Detect which cell encompasses the target text, then output its [x, y] center coordinate. 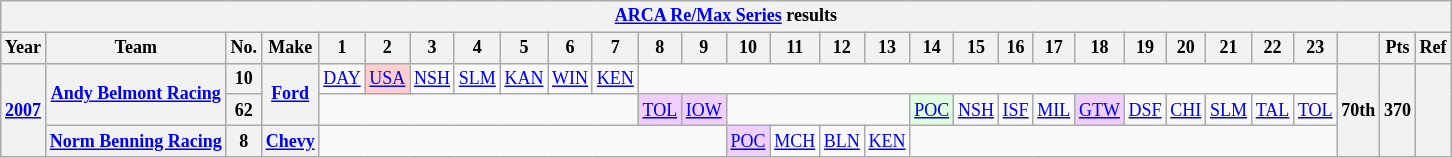
Ref [1433, 48]
23 [1316, 48]
Andy Belmont Racing [136, 94]
5 [524, 48]
ARCA Re/Max Series results [726, 16]
1 [342, 48]
IOW [704, 110]
MIL [1054, 110]
USA [388, 78]
20 [1186, 48]
15 [976, 48]
12 [842, 48]
Norm Benning Racing [136, 140]
6 [570, 48]
3 [432, 48]
Team [136, 48]
DSF [1145, 110]
GTW [1100, 110]
370 [1398, 110]
Ford [290, 94]
CHI [1186, 110]
2007 [24, 110]
DAY [342, 78]
4 [477, 48]
MCH [795, 140]
Year [24, 48]
70th [1358, 110]
KAN [524, 78]
Pts [1398, 48]
14 [932, 48]
Make [290, 48]
2 [388, 48]
62 [244, 110]
19 [1145, 48]
17 [1054, 48]
21 [1229, 48]
13 [887, 48]
7 [615, 48]
16 [1016, 48]
TAL [1272, 110]
9 [704, 48]
WIN [570, 78]
18 [1100, 48]
BLN [842, 140]
No. [244, 48]
ISF [1016, 110]
22 [1272, 48]
Chevy [290, 140]
11 [795, 48]
